Detect which cell encompasses the target text, then output its [x, y] center coordinate. 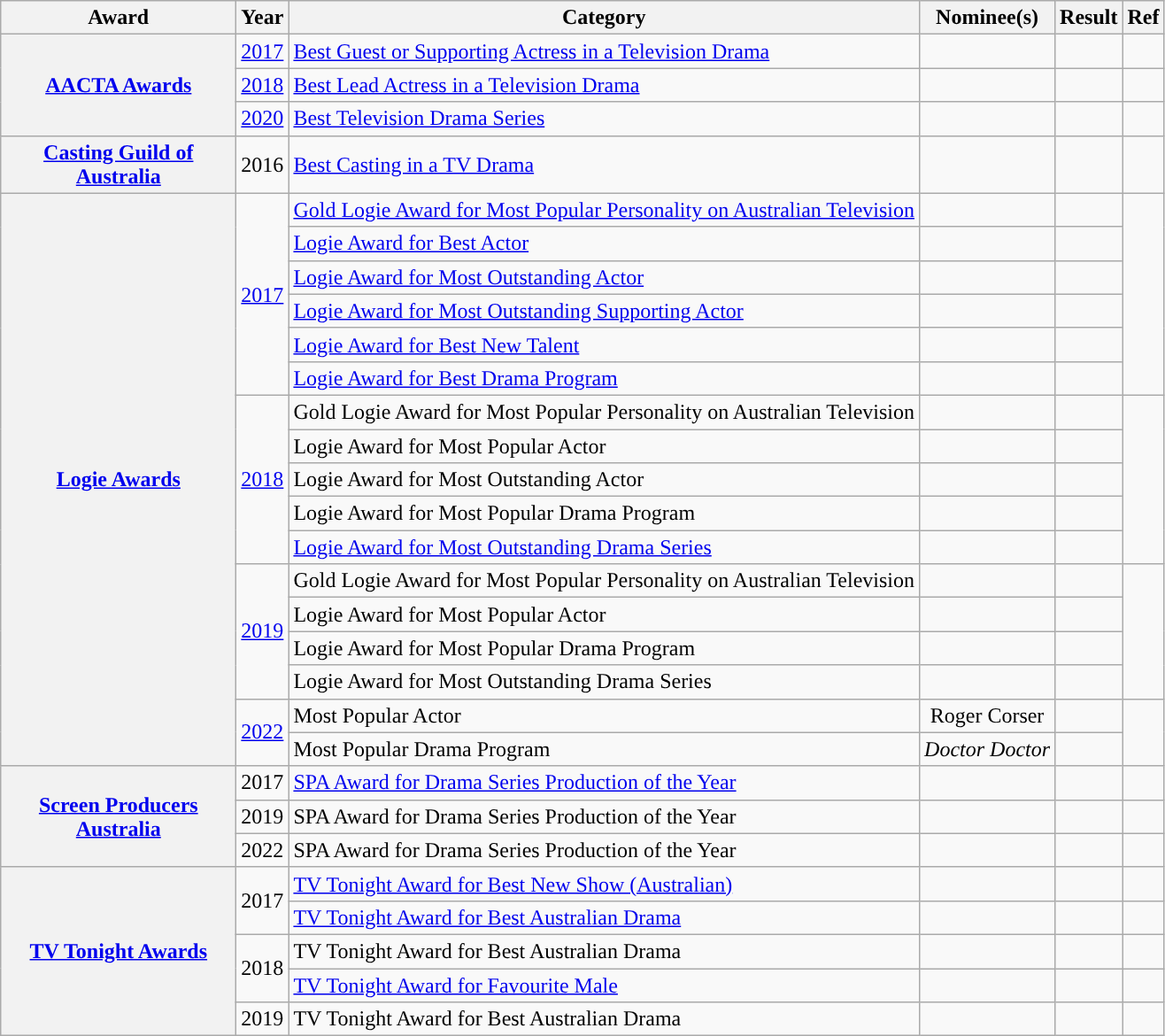
Nominee(s) [988, 18]
Best Lead Actress in a Television Drama [604, 85]
Result [1089, 18]
Best Guest or Supporting Actress in a Television Drama [604, 51]
Logie Award for Best Drama Program [604, 378]
Category [604, 18]
Best Casting in a TV Drama [604, 165]
Logie Awards [119, 480]
Roger Corser [988, 715]
Logie Award for Most Outstanding Supporting Actor [604, 311]
Doctor Doctor [988, 749]
AACTA Awards [119, 85]
Award [119, 18]
Most Popular Drama Program [604, 749]
Screen Producers Australia [119, 816]
Casting Guild of Australia [119, 165]
TV Tonight Awards [119, 951]
Logie Award for Best New Talent [604, 344]
Most Popular Actor [604, 715]
TV Tonight Award for Best New Show (Australian) [604, 884]
Best Television Drama Series [604, 119]
TV Tonight Award for Favourite Male [604, 986]
Year [262, 18]
2020 [262, 119]
Logie Award for Best Actor [604, 244]
Ref [1144, 18]
2016 [262, 165]
